Identify which cell holds the provided text, then report its (X, Y) central coordinate. 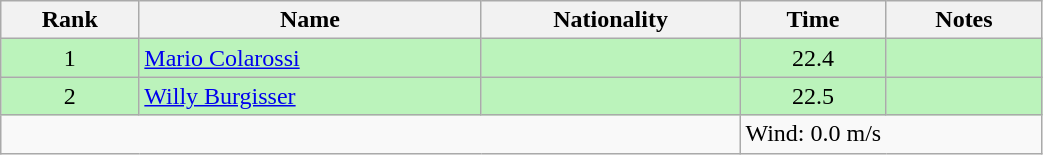
Time (813, 20)
Rank (70, 20)
Mario Colarossi (310, 58)
Name (310, 20)
2 (70, 96)
Nationality (610, 20)
1 (70, 58)
Notes (964, 20)
Wind: 0.0 m/s (891, 134)
22.5 (813, 96)
Willy Burgisser (310, 96)
22.4 (813, 58)
